Capture the cell that displays the provided text and extract its [X, Y] central coordinate. 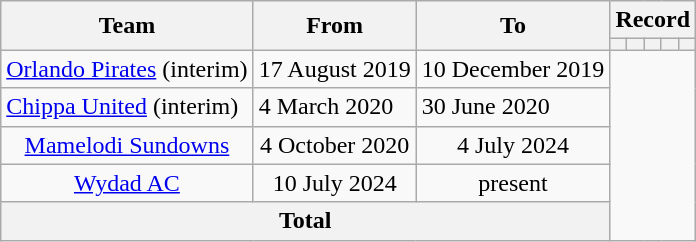
Mamelodi Sundowns [127, 145]
10 July 2024 [334, 183]
Total [306, 221]
10 December 2019 [513, 69]
30 June 2020 [513, 107]
Orlando Pirates (interim) [127, 69]
Chippa United (interim) [127, 107]
Record [653, 20]
present [513, 183]
Wydad AC [127, 183]
4 October 2020 [334, 145]
To [513, 26]
Team [127, 26]
4 March 2020 [334, 107]
From [334, 26]
17 August 2019 [334, 69]
4 July 2024 [513, 145]
